Find where the given text appears and provide that cell's center as [x, y] coordinate. 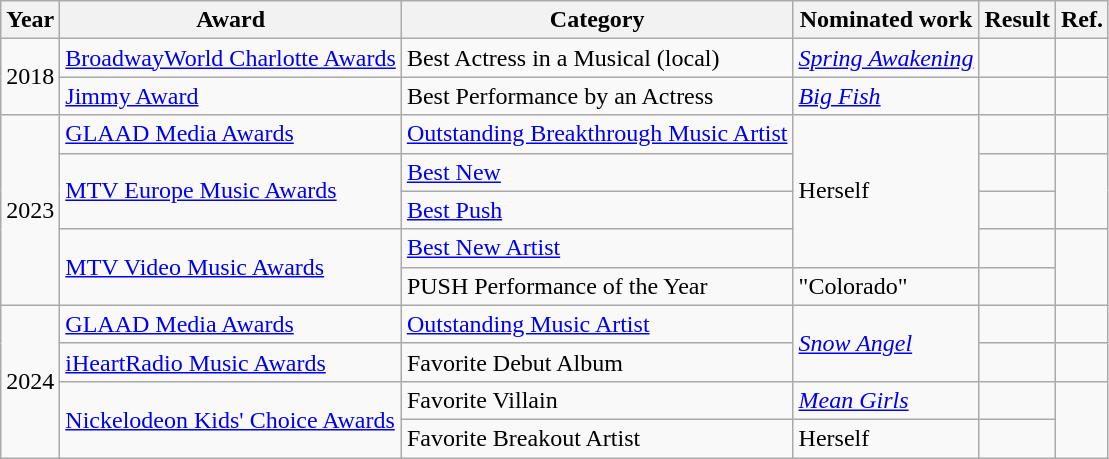
BroadwayWorld Charlotte Awards [231, 58]
Best New Artist [597, 248]
Jimmy Award [231, 96]
Ref. [1082, 20]
2023 [30, 210]
Year [30, 20]
iHeartRadio Music Awards [231, 362]
Result [1017, 20]
Big Fish [886, 96]
Category [597, 20]
Best Actress in a Musical (local) [597, 58]
Outstanding Music Artist [597, 324]
2018 [30, 77]
Favorite Breakout Artist [597, 438]
Snow Angel [886, 343]
MTV Europe Music Awards [231, 191]
2024 [30, 381]
Favorite Debut Album [597, 362]
"Colorado" [886, 286]
MTV Video Music Awards [231, 267]
Best New [597, 172]
Nickelodeon Kids' Choice Awards [231, 419]
Favorite Villain [597, 400]
Best Push [597, 210]
Mean Girls [886, 400]
Nominated work [886, 20]
Best Performance by an Actress [597, 96]
Spring Awakening [886, 58]
PUSH Performance of the Year [597, 286]
Award [231, 20]
Outstanding Breakthrough Music Artist [597, 134]
